Detect which cell encompasses the target text, then output its (X, Y) center coordinate. 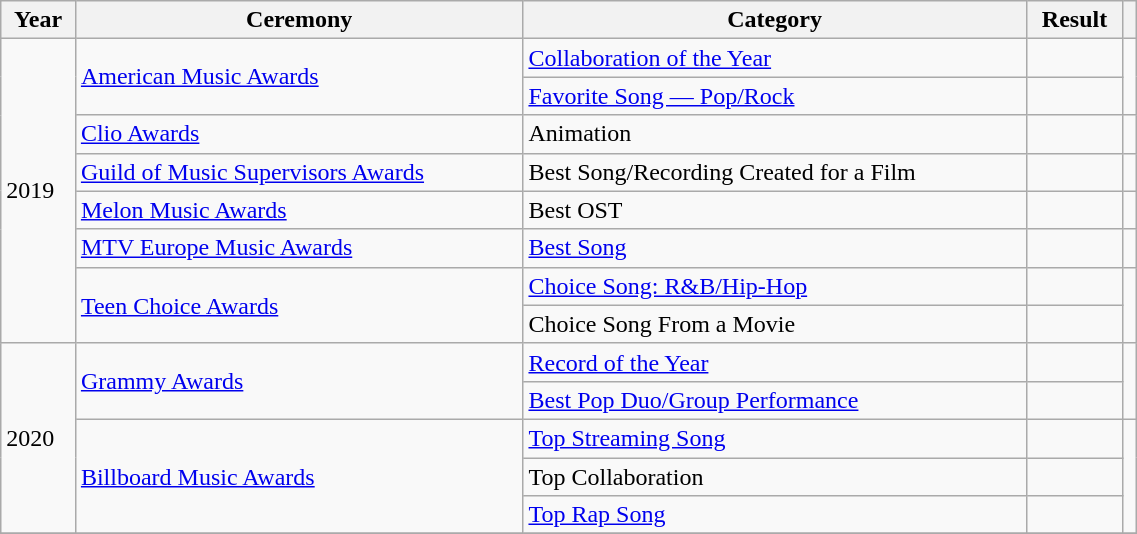
Teen Choice Awards (299, 305)
American Music Awards (299, 77)
Grammy Awards (299, 381)
Best Song/Recording Created for a Film (774, 172)
Clio Awards (299, 134)
Melon Music Awards (299, 210)
Ceremony (299, 20)
Category (774, 20)
Best Pop Duo/Group Performance (774, 400)
Best OST (774, 210)
Top Streaming Song (774, 438)
Animation (774, 134)
Guild of Music Supervisors Awards (299, 172)
Top Rap Song (774, 515)
Year (38, 20)
Choice Song From a Movie (774, 324)
Result (1074, 20)
2020 (38, 438)
Best Song (774, 248)
Choice Song: R&B/Hip-Hop (774, 286)
2019 (38, 191)
Collaboration of the Year (774, 58)
Billboard Music Awards (299, 476)
MTV Europe Music Awards (299, 248)
Favorite Song — Pop/Rock (774, 96)
Record of the Year (774, 362)
Top Collaboration (774, 477)
